Search for the cell housing the specified text and yield its (X, Y) center coordinate. 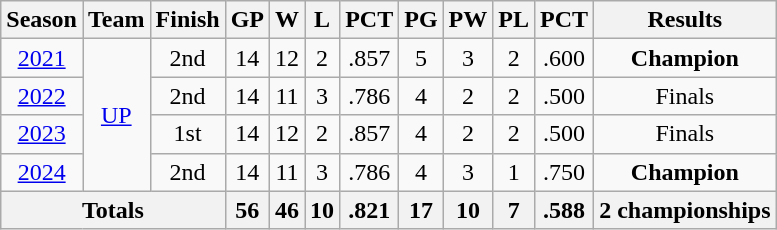
56 (247, 210)
Team (116, 20)
46 (288, 210)
2024 (42, 172)
.600 (564, 58)
PG (421, 20)
7 (514, 210)
2021 (42, 58)
GP (247, 20)
.750 (564, 172)
1st (188, 134)
17 (421, 210)
PW (468, 20)
Totals (113, 210)
L (322, 20)
Season (42, 20)
1 (514, 172)
2023 (42, 134)
.588 (564, 210)
.821 (370, 210)
Results (685, 20)
Finish (188, 20)
W (288, 20)
2 championships (685, 210)
5 (421, 58)
UP (116, 115)
PL (514, 20)
2022 (42, 96)
